Return the [x, y] coordinate for the center point of the cell that contains the specified text.  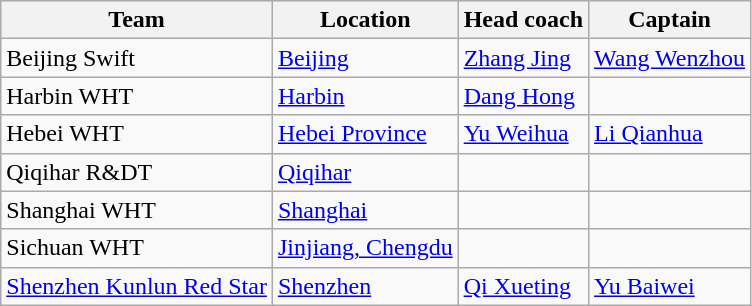
Hebei WHT [137, 134]
Wang Wenzhou [670, 58]
Harbin [365, 96]
Qi Xueting [523, 286]
Qiqihar R&DT [137, 172]
Zhang Jing [523, 58]
Sichuan WHT [137, 248]
Beijing [365, 58]
Shanghai [365, 210]
Beijing Swift [137, 58]
Harbin WHT [137, 96]
Team [137, 20]
Location [365, 20]
Head coach [523, 20]
Shenzhen Kunlun Red Star [137, 286]
Shanghai WHT [137, 210]
Yu Baiwei [670, 286]
Captain [670, 20]
Qiqihar [365, 172]
Jinjiang, Chengdu [365, 248]
Dang Hong [523, 96]
Shenzhen [365, 286]
Hebei Province [365, 134]
Li Qianhua [670, 134]
Yu Weihua [523, 134]
